For the text-containing cell, return its midpoint in (X, Y) coordinate format. 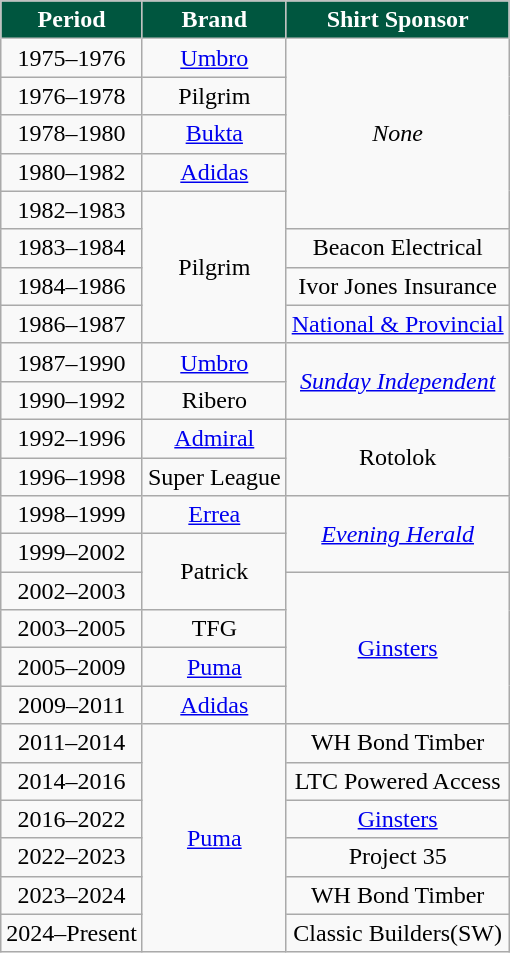
Ribero (214, 400)
Patrick (214, 572)
1983–1984 (72, 248)
Brand (214, 20)
Period (72, 20)
2002–2003 (72, 591)
1975–1976 (72, 58)
1996–1998 (72, 477)
2024–Present (72, 933)
Classic Builders(SW) (398, 933)
Rotolok (398, 457)
Super League (214, 477)
1998–1999 (72, 515)
1992–1996 (72, 438)
2011–2014 (72, 743)
Evening Herald (398, 534)
Errea (214, 515)
1980–1982 (72, 172)
2016–2022 (72, 819)
1982–1983 (72, 210)
1986–1987 (72, 324)
Project 35 (398, 857)
1987–1990 (72, 362)
TFG (214, 629)
1990–1992 (72, 400)
Beacon Electrical (398, 248)
2003–2005 (72, 629)
National & Provincial (398, 324)
1976–1978 (72, 96)
2005–2009 (72, 667)
LTC Powered Access (398, 781)
Sunday Independent (398, 381)
2014–2016 (72, 781)
Bukta (214, 134)
Ivor Jones Insurance (398, 286)
1984–1986 (72, 286)
Admiral (214, 438)
1999–2002 (72, 553)
2023–2024 (72, 895)
2022–2023 (72, 857)
None (398, 134)
Shirt Sponsor (398, 20)
1978–1980 (72, 134)
2009–2011 (72, 705)
